Return the [X, Y] coordinate for the center point of the cell that contains the specified text.  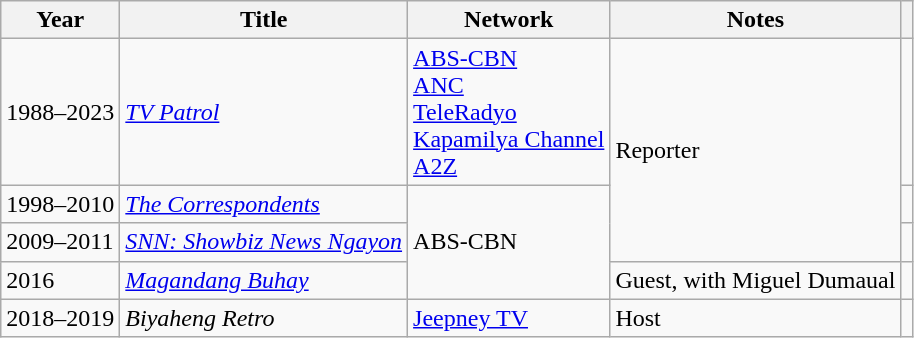
Network [509, 20]
SNN: Showbiz News Ngayon [264, 242]
Year [60, 20]
2016 [60, 280]
ABS-CBN [509, 242]
Host [756, 318]
TV Patrol [264, 112]
2018–2019 [60, 318]
Magandang Buhay [264, 280]
The Correspondents [264, 204]
Jeepney TV [509, 318]
2009–2011 [60, 242]
Notes [756, 20]
1998–2010 [60, 204]
1988–2023 [60, 112]
Title [264, 20]
Reporter [756, 150]
Guest, with Miguel Dumaual [756, 280]
Biyaheng Retro [264, 318]
ABS-CBNANCTeleRadyoKapamilya ChannelA2Z [509, 112]
